Pinpoint the cell where the given text exists, returning its (X, Y) midpoint coordinate. 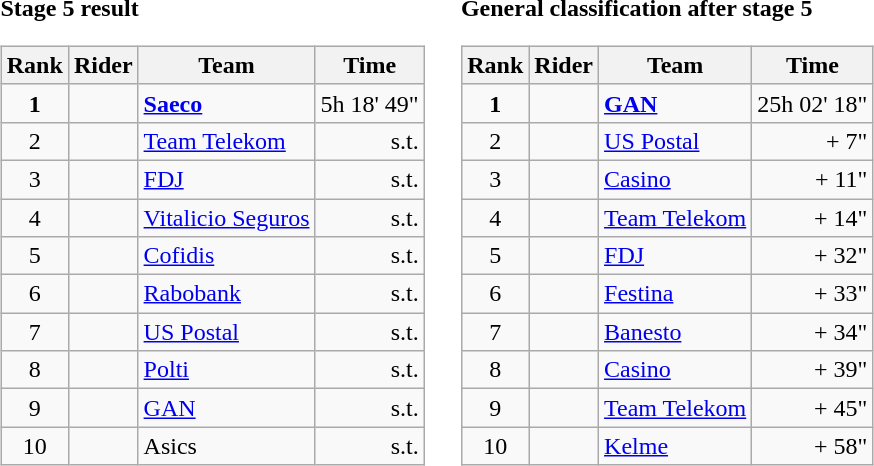
+ 34" (812, 332)
+ 11" (812, 179)
+ 58" (812, 446)
Festina (676, 294)
+ 39" (812, 370)
Cofidis (226, 256)
+ 14" (812, 217)
Kelme (676, 446)
Vitalicio Seguros (226, 217)
5h 18' 49" (370, 103)
Asics (226, 446)
Banesto (676, 332)
+ 45" (812, 408)
+ 32" (812, 256)
Saeco (226, 103)
+ 33" (812, 294)
+ 7" (812, 141)
Rabobank (226, 294)
Polti (226, 370)
25h 02' 18" (812, 103)
